From the cell containing the given text, extract its center point as [x, y] coordinate. 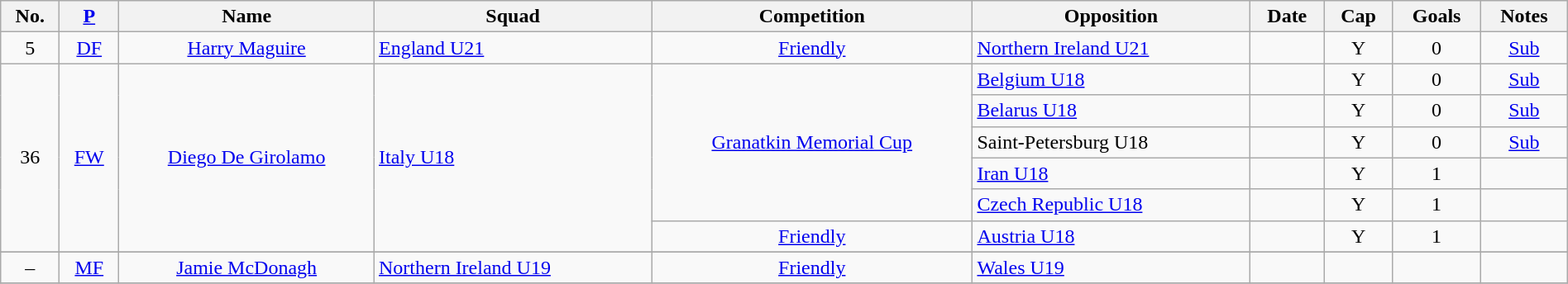
Name [246, 17]
Wales U19 [1111, 267]
36 [30, 158]
Granatkin Memorial Cup [812, 142]
FW [89, 158]
Northern Ireland U19 [513, 267]
Date [1287, 17]
Harry Maguire [246, 48]
– [30, 267]
Austria U18 [1111, 236]
P [89, 17]
Jamie McDonagh [246, 267]
MF [89, 267]
DF [89, 48]
Belgium U18 [1111, 79]
Italy U18 [513, 158]
Northern Ireland U21 [1111, 48]
Squad [513, 17]
Saint-Petersburg U18 [1111, 142]
Goals [1437, 17]
Diego De Girolamo [246, 158]
England U21 [513, 48]
Iran U18 [1111, 173]
No. [30, 17]
Competition [812, 17]
Notes [1523, 17]
5 [30, 48]
Cap [1358, 17]
Belarus U18 [1111, 111]
Czech Republic U18 [1111, 205]
Opposition [1111, 17]
